Extract the (x, y) coordinate from the center of the cell holding the provided text.  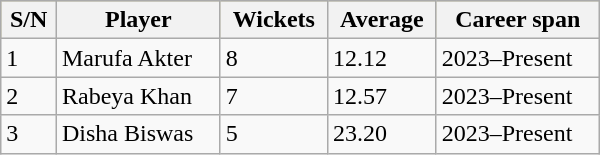
1 (29, 58)
Rabeya Khan (138, 96)
23.20 (382, 134)
Player (138, 20)
Career span (518, 20)
8 (274, 58)
3 (29, 134)
Average (382, 20)
12.12 (382, 58)
Marufa Akter (138, 58)
5 (274, 134)
2 (29, 96)
12.57 (382, 96)
Disha Biswas (138, 134)
7 (274, 96)
Wickets (274, 20)
S/N (29, 20)
